Determine the (X, Y) coordinate at the center of the cell enclosing the given text.  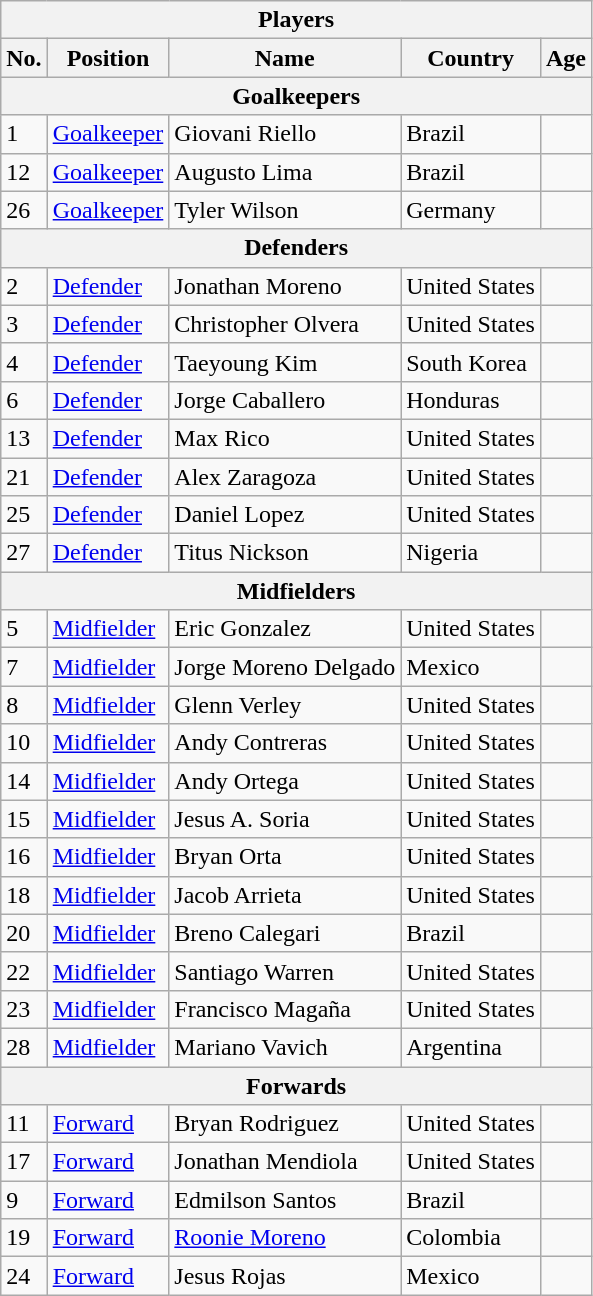
Taeyoung Kim (285, 362)
Augusto Lima (285, 172)
Glenn Verley (285, 705)
Andy Contreras (285, 743)
Jesus A. Soria (285, 819)
21 (24, 477)
19 (24, 1238)
Players (296, 20)
14 (24, 781)
27 (24, 553)
Goalkeepers (296, 96)
15 (24, 819)
Roonie Moreno (285, 1238)
Jorge Caballero (285, 400)
Francisco Magaña (285, 1009)
Country (471, 58)
Nigeria (471, 553)
6 (24, 400)
25 (24, 515)
Honduras (471, 400)
Argentina (471, 1047)
No. (24, 58)
Andy Ortega (285, 781)
10 (24, 743)
17 (24, 1162)
16 (24, 857)
Germany (471, 210)
Position (108, 58)
Forwards (296, 1085)
South Korea (471, 362)
Eric Gonzalez (285, 629)
Jorge Moreno Delgado (285, 667)
Defenders (296, 248)
4 (24, 362)
8 (24, 705)
Bryan Orta (285, 857)
Mariano Vavich (285, 1047)
Name (285, 58)
Tyler Wilson (285, 210)
Alex Zaragoza (285, 477)
Jonathan Mendiola (285, 1162)
Christopher Olvera (285, 324)
22 (24, 971)
28 (24, 1047)
20 (24, 933)
7 (24, 667)
Santiago Warren (285, 971)
5 (24, 629)
Bryan Rodriguez (285, 1124)
Max Rico (285, 438)
Jonathan Moreno (285, 286)
Daniel Lopez (285, 515)
3 (24, 324)
2 (24, 286)
12 (24, 172)
Edmilson Santos (285, 1200)
Midfielders (296, 591)
Titus Nickson (285, 553)
11 (24, 1124)
13 (24, 438)
Giovani Riello (285, 134)
Jacob Arrieta (285, 895)
26 (24, 210)
Colombia (471, 1238)
18 (24, 895)
1 (24, 134)
Age (566, 58)
Breno Calegari (285, 933)
9 (24, 1200)
23 (24, 1009)
Jesus Rojas (285, 1276)
24 (24, 1276)
